Search for the cell housing the specified text and yield its (X, Y) center coordinate. 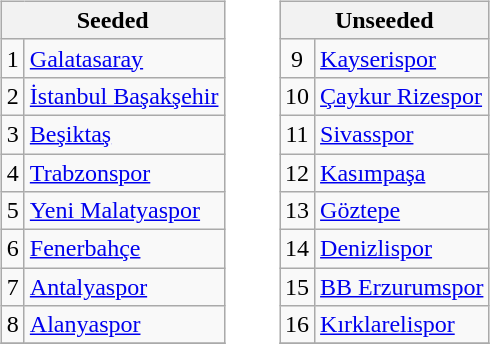
9 (298, 58)
7 (12, 287)
Çaykur Rizespor (402, 96)
10 (298, 96)
Kırklarelispor (402, 325)
11 (298, 134)
6 (12, 249)
16 (298, 325)
Fenerbahçe (124, 249)
Göztepe (402, 211)
Kasımpaşa (402, 173)
Seeded (112, 20)
2 (12, 96)
8 (12, 325)
14 (298, 249)
15 (298, 287)
1 (12, 58)
13 (298, 211)
12 (298, 173)
Denizlispor (402, 249)
Sivasspor (402, 134)
Beşiktaş (124, 134)
Kayserispor (402, 58)
Galatasaray (124, 58)
Alanyaspor (124, 325)
5 (12, 211)
4 (12, 173)
İstanbul Başakşehir (124, 96)
BB Erzurumspor (402, 287)
Antalyaspor (124, 287)
Unseeded (384, 20)
3 (12, 134)
Yeni Malatyaspor (124, 211)
Trabzonspor (124, 173)
